Locate the cell with the specified text and output its (x, y) center coordinate. 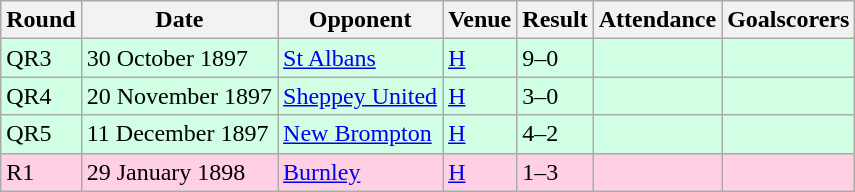
30 October 1897 (179, 58)
Burnley (360, 172)
Result (555, 20)
3–0 (555, 96)
1–3 (555, 172)
Opponent (360, 20)
New Brompton (360, 134)
11 December 1897 (179, 134)
Venue (480, 20)
Attendance (657, 20)
QR5 (41, 134)
29 January 1898 (179, 172)
St Albans (360, 58)
QR4 (41, 96)
Goalscorers (788, 20)
QR3 (41, 58)
4–2 (555, 134)
Sheppey United (360, 96)
20 November 1897 (179, 96)
R1 (41, 172)
Date (179, 20)
Round (41, 20)
9–0 (555, 58)
